Extract the (X, Y) coordinate from the center of the cell holding the provided text.  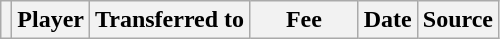
Transferred to (170, 20)
Source (458, 20)
Fee (304, 20)
Player (51, 20)
Date (388, 20)
